Identify which cell holds the provided text, then report its [x, y] central coordinate. 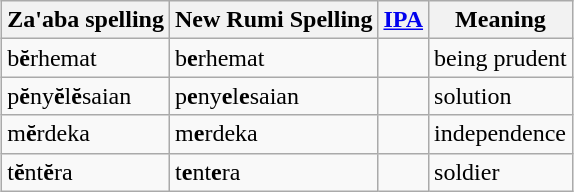
tentera [274, 172]
pĕnyĕlĕsaian [86, 96]
soldier [501, 172]
independence [501, 134]
berhemat [274, 58]
Meaning [501, 20]
bĕrhemat [86, 58]
penyelesaian [274, 96]
New Rumi Spelling [274, 20]
Za'aba spelling [86, 20]
being prudent [501, 58]
merdeka [274, 134]
solution [501, 96]
tĕntĕra [86, 172]
mĕrdeka [86, 134]
IPA [404, 20]
